Search for the cell housing the specified text and yield its (x, y) center coordinate. 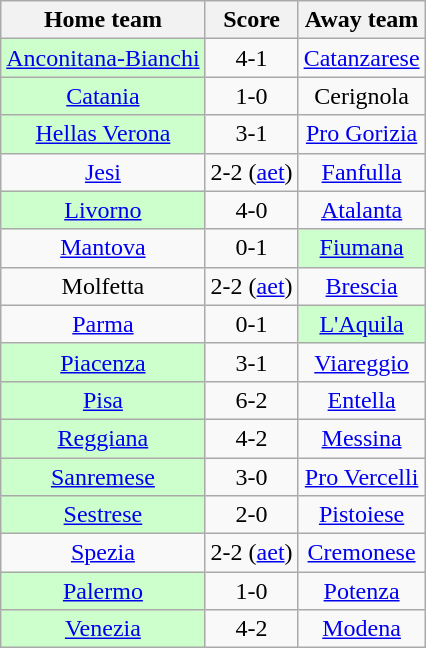
Atalanta (362, 210)
3-0 (252, 477)
Catania (103, 96)
Anconitana-Bianchi (103, 58)
Sanremese (103, 477)
Viareggio (362, 362)
Away team (362, 20)
Parma (103, 324)
Catanzarese (362, 58)
Cremonese (362, 553)
Piacenza (103, 362)
Jesi (103, 172)
Fiumana (362, 248)
Pro Vercelli (362, 477)
Spezia (103, 553)
Cerignola (362, 96)
6-2 (252, 400)
Venezia (103, 629)
Pisa (103, 400)
Palermo (103, 591)
Messina (362, 438)
Sestrese (103, 515)
Reggiana (103, 438)
4-0 (252, 210)
Potenza (362, 591)
Modena (362, 629)
Mantova (103, 248)
Brescia (362, 286)
Pistoiese (362, 515)
Fanfulla (362, 172)
2-0 (252, 515)
Hellas Verona (103, 134)
Molfetta (103, 286)
Pro Gorizia (362, 134)
Home team (103, 20)
Score (252, 20)
Entella (362, 400)
Livorno (103, 210)
4-1 (252, 58)
L'Aquila (362, 324)
